Locate the cell with the specified text and output its (x, y) center coordinate. 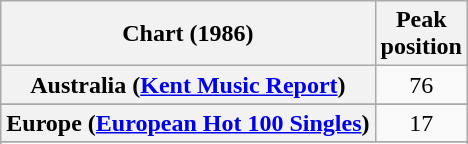
Europe (European Hot 100 Singles) (188, 123)
Australia (Kent Music Report) (188, 85)
Peak position (421, 34)
17 (421, 123)
76 (421, 85)
Chart (1986) (188, 34)
